Provide the [X, Y] coordinate of the cell's center where the given text is located.  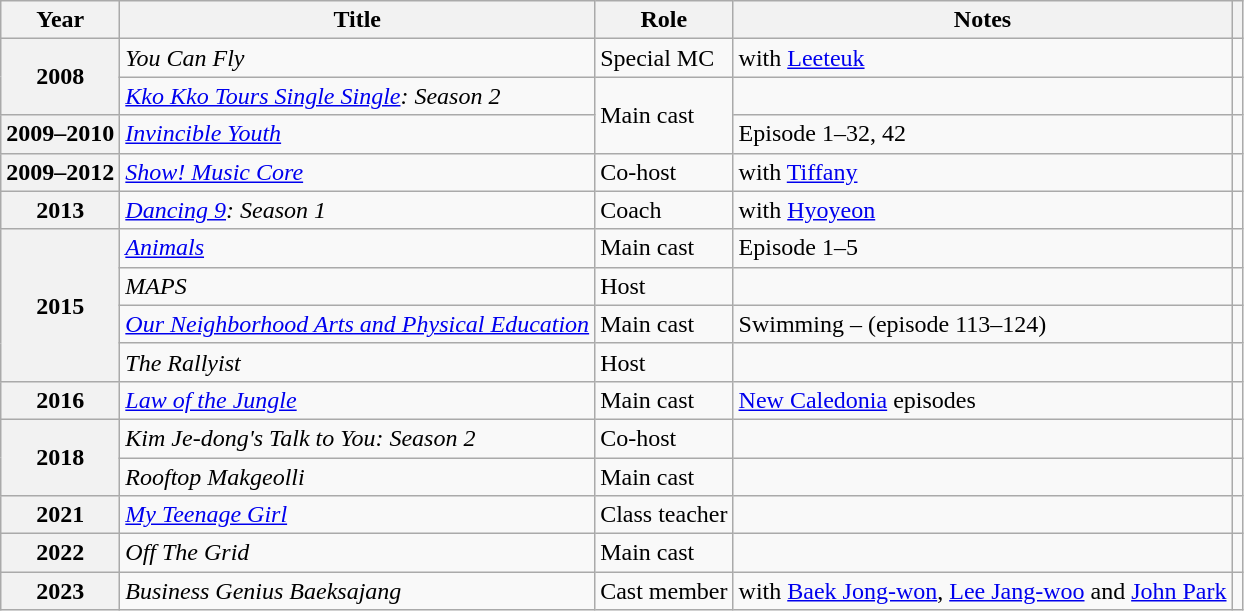
The Rallyist [358, 362]
Coach [664, 210]
Law of the Jungle [358, 400]
2022 [60, 553]
2023 [60, 591]
2013 [60, 210]
2015 [60, 305]
2008 [60, 77]
Rooftop Makgeolli [358, 477]
with Baek Jong-won, Lee Jang-woo and John Park [982, 591]
with Tiffany [982, 172]
Dancing 9: Season 1 [358, 210]
Title [358, 20]
2018 [60, 457]
Swimming – (episode 113–124) [982, 324]
2009–2010 [60, 134]
Episode 1–32, 42 [982, 134]
Notes [982, 20]
MAPS [358, 286]
Animals [358, 248]
My Teenage Girl [358, 515]
Class teacher [664, 515]
Special MC [664, 58]
Our Neighborhood Arts and Physical Education [358, 324]
Show! Music Core [358, 172]
Episode 1–5 [982, 248]
New Caledonia episodes [982, 400]
Invincible Youth [358, 134]
Kim Je-dong's Talk to You: Season 2 [358, 438]
You Can Fly [358, 58]
2016 [60, 400]
Role [664, 20]
Cast member [664, 591]
with Hyoyeon [982, 210]
2009–2012 [60, 172]
Year [60, 20]
with Leeteuk [982, 58]
Off The Grid [358, 553]
2021 [60, 515]
Business Genius Baeksajang [358, 591]
Kko Kko Tours Single Single: Season 2 [358, 96]
